Locate the cell with the specified text and output its (x, y) center coordinate. 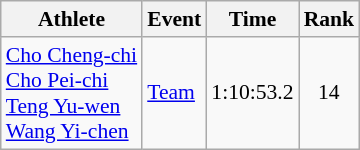
Time (252, 19)
1:10:53.2 (252, 93)
14 (330, 93)
Team (174, 93)
Cho Cheng-chiCho Pei-chiTeng Yu-wenWang Yi-chen (72, 93)
Event (174, 19)
Athlete (72, 19)
Rank (330, 19)
